For the text-containing cell, return its midpoint in (x, y) coordinate format. 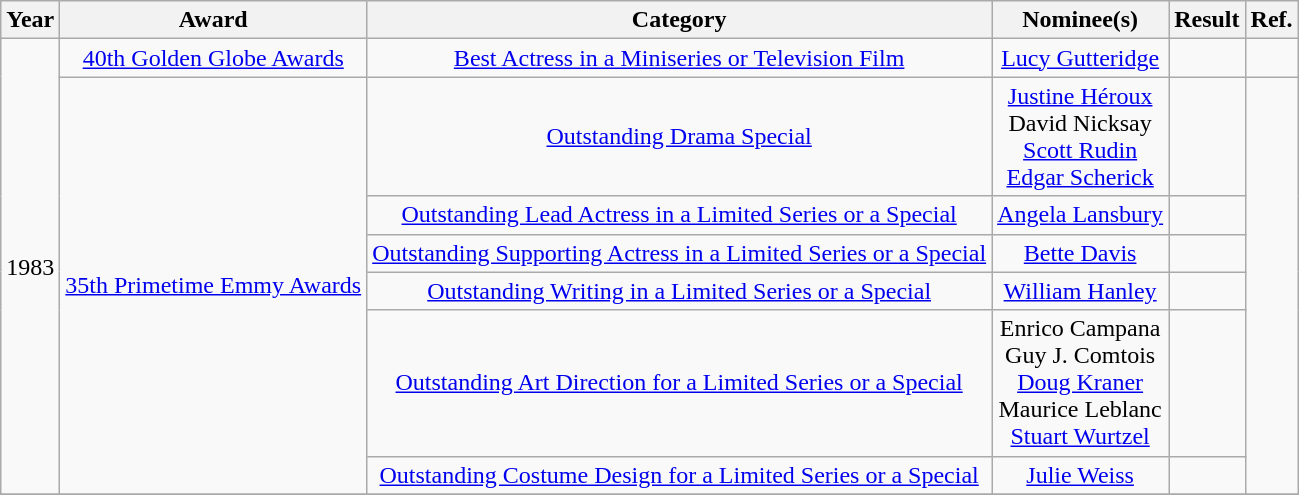
Award (214, 20)
Bette Davis (1080, 253)
Justine Héroux David Nicksay Scott Rudin Edgar Scherick (1080, 136)
Outstanding Art Direction for a Limited Series or a Special (680, 383)
William Hanley (1080, 291)
Lucy Gutteridge (1080, 58)
Category (680, 20)
40th Golden Globe Awards (214, 58)
Outstanding Writing in a Limited Series or a Special (680, 291)
Outstanding Costume Design for a Limited Series or a Special (680, 475)
Year (30, 20)
Result (1207, 20)
Best Actress in a Miniseries or Television Film (680, 58)
35th Primetime Emmy Awards (214, 286)
Enrico Campana Guy J. Comtois Doug Kraner Maurice Leblanc Stuart Wurtzel (1080, 383)
Outstanding Lead Actress in a Limited Series or a Special (680, 215)
1983 (30, 266)
Julie Weiss (1080, 475)
Nominee(s) (1080, 20)
Angela Lansbury (1080, 215)
Outstanding Drama Special (680, 136)
Ref. (1272, 20)
Outstanding Supporting Actress in a Limited Series or a Special (680, 253)
